Return [x, y] of the center of cell containing provided text 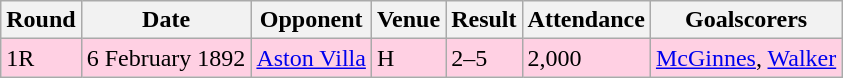
6 February 1892 [166, 58]
McGinnes, Walker [746, 58]
2,000 [586, 58]
Date [166, 20]
H [408, 58]
Goalscorers [746, 20]
Attendance [586, 20]
Result [484, 20]
Opponent [312, 20]
Aston Villa [312, 58]
Round [41, 20]
Venue [408, 20]
1R [41, 58]
2–5 [484, 58]
